Find where the given text appears and provide that cell's center as (x, y) coordinate. 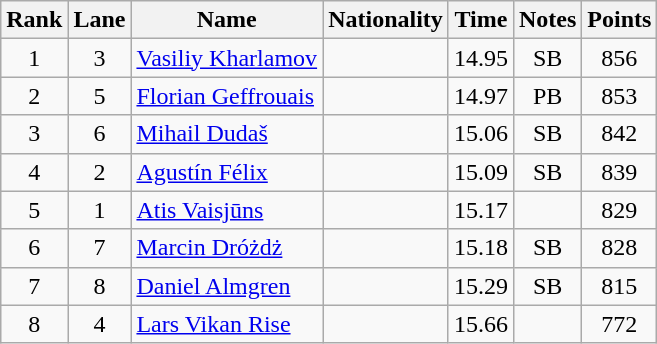
853 (620, 96)
14.97 (480, 96)
PB (547, 96)
842 (620, 134)
829 (620, 210)
828 (620, 248)
15.66 (480, 324)
Agustín Félix (227, 172)
Florian Geffrouais (227, 96)
Name (227, 20)
15.18 (480, 248)
Daniel Almgren (227, 286)
15.06 (480, 134)
Atis Vaisjūns (227, 210)
Nationality (386, 20)
Points (620, 20)
15.29 (480, 286)
Time (480, 20)
Marcin Dróżdż (227, 248)
14.95 (480, 58)
839 (620, 172)
Lars Vikan Rise (227, 324)
15.17 (480, 210)
Lane (100, 20)
Rank (34, 20)
15.09 (480, 172)
Mihail Dudaš (227, 134)
815 (620, 286)
772 (620, 324)
856 (620, 58)
Notes (547, 20)
Vasiliy Kharlamov (227, 58)
